Scan for the cell matching the given text and deliver its [x, y] coordinate at center. 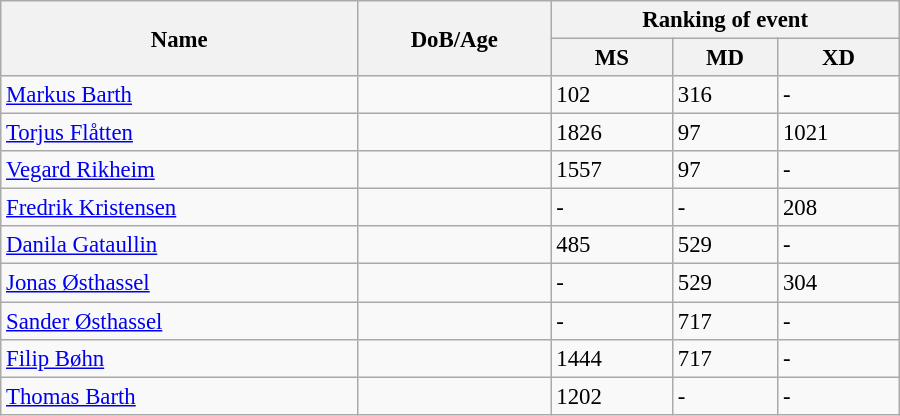
208 [839, 208]
304 [839, 283]
Jonas Østhassel [180, 283]
MD [724, 58]
Vegard Rikheim [180, 170]
102 [612, 95]
1557 [612, 170]
1021 [839, 133]
Torjus Flåtten [180, 133]
Name [180, 38]
Sander Østhassel [180, 321]
485 [612, 245]
Fredrik Kristensen [180, 208]
Ranking of event [725, 20]
MS [612, 58]
DoB/Age [454, 38]
XD [839, 58]
Thomas Barth [180, 396]
316 [724, 95]
Danila Gataullin [180, 245]
1444 [612, 358]
Filip Bøhn [180, 358]
1826 [612, 133]
Markus Barth [180, 95]
1202 [612, 396]
